Return the [x, y] coordinate for the center point of the cell that contains the specified text.  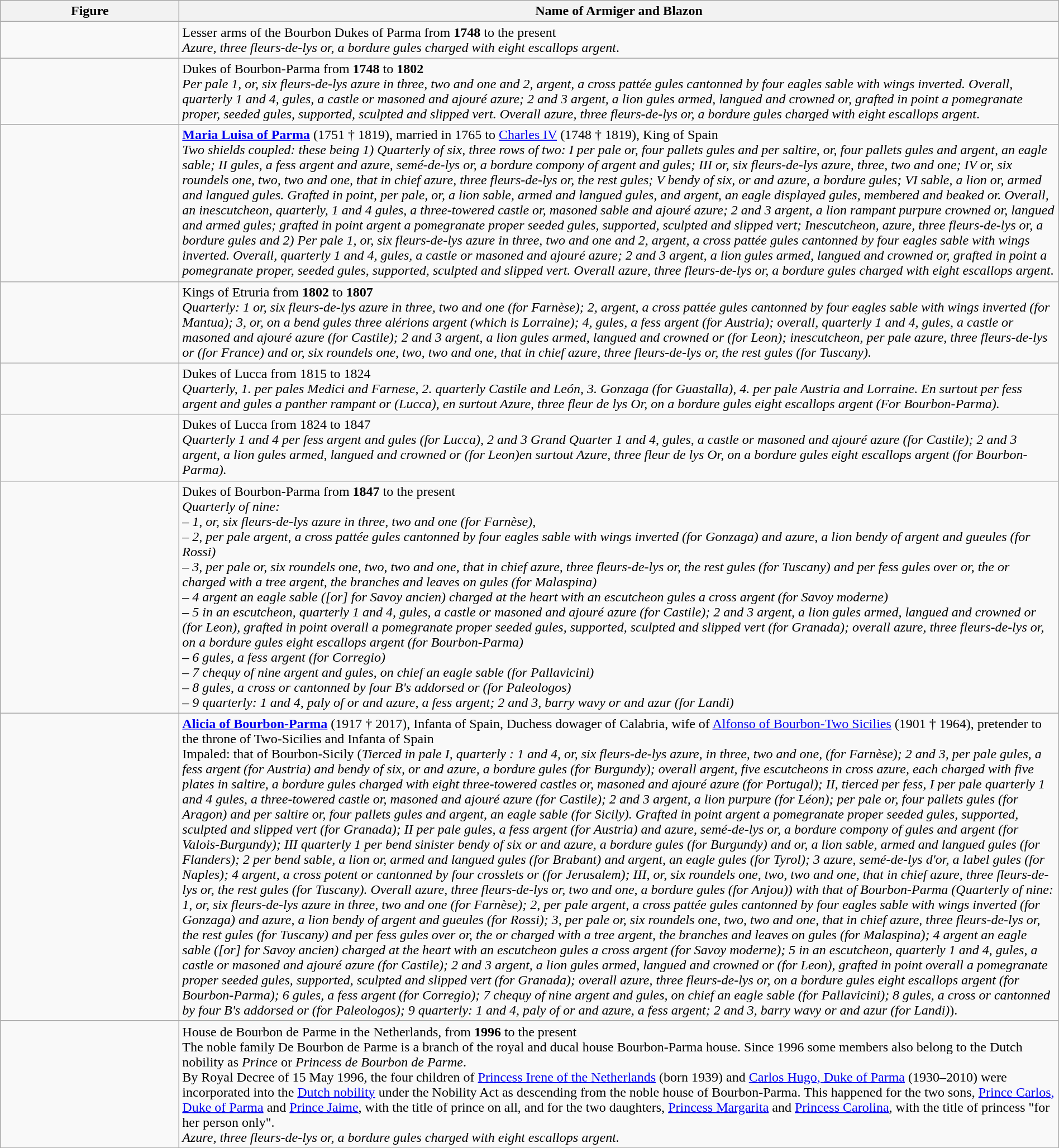
Lesser arms of the Bourbon Dukes of Parma from 1748 to the presentAzure, three fleurs-de-lys or, a bordure gules charged with eight escallops argent. [619, 40]
Name of Armiger and Blazon [619, 11]
Figure [90, 11]
